Capture the cell that displays the provided text and extract its [X, Y] central coordinate. 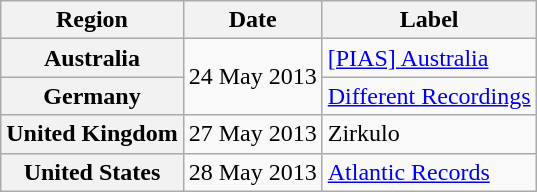
[PIAS] Australia [429, 58]
Australia [92, 58]
Label [429, 20]
United States [92, 172]
Germany [92, 96]
Different Recordings [429, 96]
24 May 2013 [252, 77]
Zirkulo [429, 134]
Date [252, 20]
United Kingdom [92, 134]
27 May 2013 [252, 134]
28 May 2013 [252, 172]
Atlantic Records [429, 172]
Region [92, 20]
